Determine the [X, Y] coordinate at the center of the cell enclosing the given text.  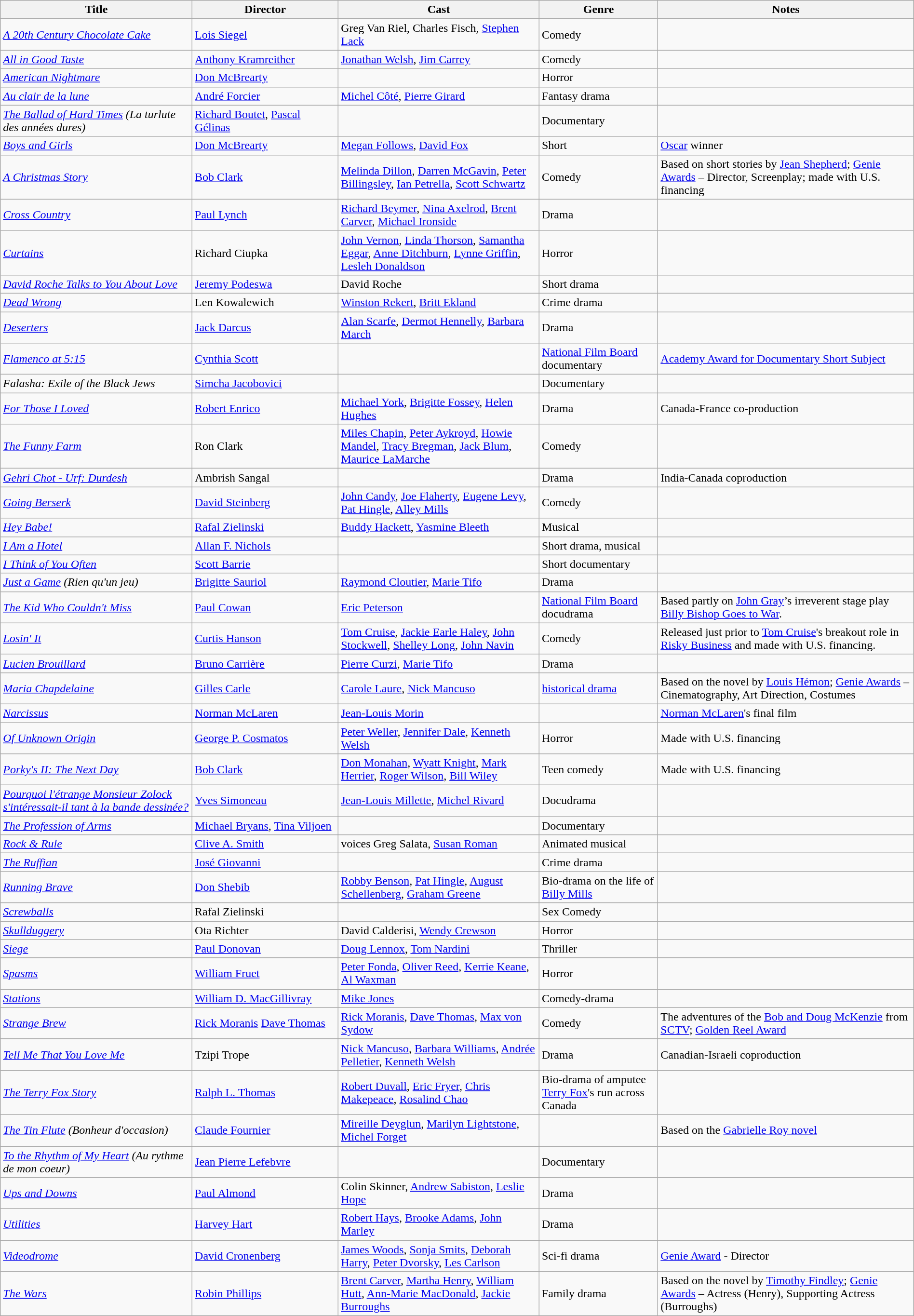
Brigitte Sauriol [265, 582]
Robert Duvall, Eric Fryer, Chris Makepeace, Rosalind Chao [439, 1092]
Based on the novel by Louis Hémon; Genie Awards – Cinematography, Art Direction, Costumes [786, 688]
Family drama [598, 1294]
David Roche Talks to You About Love [96, 284]
Curtains [96, 253]
The Profession of Arms [96, 826]
Jean Pierre Lefebvre [265, 1162]
Buddy Hackett, Yasmine Bleeth [439, 527]
Boys and Girls [96, 146]
For Those I Loved [96, 409]
Len Kowalewich [265, 302]
All in Good Taste [96, 59]
Yves Simoneau [265, 801]
Robby Benson, Pat Hingle, August Schellenberg, Graham Greene [439, 887]
John Vernon, Linda Thorson, Samantha Eggar, Anne Ditchburn, Lynne Griffin, Lesleh Donaldson [439, 253]
Clive A. Smith [265, 844]
Based on the Gabrielle Roy novel [786, 1130]
Released just prior to Tom Cruise's breakout role in Risky Business and made with U.S. financing. [786, 638]
Michael Bryans, Tina Viljoen [265, 826]
Michel Côté, Pierre Girard [439, 96]
Title [96, 10]
Deserters [96, 327]
Anthony Kramreither [265, 59]
Of Unknown Origin [96, 738]
Mireille Deyglun, Marilyn Lightstone, Michel Forget [439, 1130]
Academy Award for Documentary Short Subject [786, 359]
Short drama, musical [598, 546]
Jeremy Podeswa [265, 284]
Based on short stories by Jean Shepherd; Genie Awards – Director, Screenplay; made with U.S. financing [786, 177]
The adventures of the Bob and Doug McKenzie from SCTV; Golden Reel Award [786, 1023]
Just a Game (Rien qu'un jeu) [96, 582]
The Funny Farm [96, 446]
Ron Clark [265, 446]
Melinda Dillon, Darren McGavin, Peter Billingsley, Ian Petrella, Scott Schwartz [439, 177]
Nick Mancuso, Barbara Williams, Andrée Pelletier, Kenneth Welsh [439, 1055]
James Woods, Sonja Smits, Deborah Harry, Peter Dvorsky, Les Carlson [439, 1256]
Dead Wrong [96, 302]
Paul Donovan [265, 949]
Scott Barrie [265, 564]
Utilities [96, 1224]
Curtis Hanson [265, 638]
Hey Babe! [96, 527]
Michael York, Brigitte Fossey, Helen Hughes [439, 409]
The Terry Fox Story [96, 1092]
Ralph L. Thomas [265, 1092]
The Wars [96, 1294]
Running Brave [96, 887]
David Steinberg [265, 502]
Spasms [96, 974]
Rick Moranis, Dave Thomas, Max von Sydow [439, 1023]
Canadian-Israeli coproduction [786, 1055]
Teen comedy [598, 769]
Paul Cowan [265, 607]
David Roche [439, 284]
William Fruet [265, 974]
Lucien Brouillard [96, 663]
Jean-Louis Millette, Michel Rivard [439, 801]
Skullduggery [96, 930]
Bio-drama on the life of Billy Mills [598, 887]
Going Berserk [96, 502]
André Forcier [265, 96]
Peter Fonda, Oliver Reed, Kerrie Keane, Al Waxman [439, 974]
Pourquoi l'étrange Monsieur Zolock s'intéressait-il tant à la bande dessinée? [96, 801]
Richard Ciupka [265, 253]
Winston Rekert, Britt Ekland [439, 302]
Allan F. Nichols [265, 546]
Short drama [598, 284]
Colin Skinner, Andrew Sabiston, Leslie Hope [439, 1194]
Maria Chapdelaine [96, 688]
Norman McLaren [265, 713]
Megan Follows, David Fox [439, 146]
Bio-drama of amputee Terry Fox's run across Canada [598, 1092]
voices Greg Salata, Susan Roman [439, 844]
Short documentary [598, 564]
Screwballs [96, 912]
A 20th Century Chocolate Cake [96, 35]
Canada-France co-production [786, 409]
Videodrome [96, 1256]
Jack Darcus [265, 327]
A Christmas Story [96, 177]
Miles Chapin, Peter Aykroyd, Howie Mandel, Tracy Bregman, Jack Blum, Maurice LaMarche [439, 446]
Mike Jones [439, 998]
Ups and Downs [96, 1194]
Simcha Jacobovici [265, 384]
Notes [786, 10]
National Film Board docudrama [598, 607]
Gilles Carle [265, 688]
The Tin Flute (Bonheur d'occasion) [96, 1130]
I Am a Hotel [96, 546]
American Nightmare [96, 78]
Robin Phillips [265, 1294]
Porky's II: The Next Day [96, 769]
Robert Hays, Brooke Adams, John Marley [439, 1224]
Richard Boutet, Pascal Gélinas [265, 121]
José Giovanni [265, 862]
Rick Moranis Dave Thomas [265, 1023]
Oscar winner [786, 146]
Short [598, 146]
The Ruffian [96, 862]
Flamenco at 5:15 [96, 359]
Strange Brew [96, 1023]
Bruno Carrière [265, 663]
Richard Beymer, Nina Axelrod, Brent Carver, Michael Ironside [439, 215]
Sex Comedy [598, 912]
Director [265, 10]
David Cronenberg [265, 1256]
Thriller [598, 949]
Cross Country [96, 215]
Norman McLaren's final film [786, 713]
India-Canada coproduction [786, 478]
Paul Almond [265, 1194]
Cynthia Scott [265, 359]
Comedy-drama [598, 998]
Don Shebib [265, 887]
Genie Award - Director [786, 1256]
Doug Lennox, Tom Nardini [439, 949]
Harvey Hart [265, 1224]
Au clair de la lune [96, 96]
Cast [439, 10]
I Think of You Often [96, 564]
historical drama [598, 688]
Carole Laure, Nick Mancuso [439, 688]
Raymond Cloutier, Marie Tifo [439, 582]
Alan Scarfe, Dermot Hennelly, Barbara March [439, 327]
Rock & Rule [96, 844]
Jean-Louis Morin [439, 713]
Tom Cruise, Jackie Earle Haley, John Stockwell, Shelley Long, John Navin [439, 638]
Animated musical [598, 844]
Sci-fi drama [598, 1256]
Tzipi Trope [265, 1055]
Narcissus [96, 713]
William D. MacGillivray [265, 998]
David Calderisi, Wendy Crewson [439, 930]
National Film Board documentary [598, 359]
Docudrama [598, 801]
Ambrish Sangal [265, 478]
Pierre Curzi, Marie Tifo [439, 663]
George P. Cosmatos [265, 738]
Musical [598, 527]
Ota Richter [265, 930]
Losin' It [96, 638]
Gehri Chot - Urf: Durdesh [96, 478]
Don Monahan, Wyatt Knight, Mark Herrier, Roger Wilson, Bill Wiley [439, 769]
Based on the novel by Timothy Findley; Genie Awards – Actress (Henry), Supporting Actress (Burroughs) [786, 1294]
Peter Weller, Jennifer Dale, Kenneth Welsh [439, 738]
Brent Carver, Martha Henry, William Hutt, Ann-Marie MacDonald, Jackie Burroughs [439, 1294]
Siege [96, 949]
Paul Lynch [265, 215]
Fantasy drama [598, 96]
John Candy, Joe Flaherty, Eugene Levy, Pat Hingle, Alley Mills [439, 502]
Tell Me That You Love Me [96, 1055]
Stations [96, 998]
Eric Peterson [439, 607]
Robert Enrico [265, 409]
Genre [598, 10]
The Kid Who Couldn't Miss [96, 607]
The Ballad of Hard Times (La turlute des années dures) [96, 121]
Claude Fournier [265, 1130]
To the Rhythm of My Heart (Au rythme de mon coeur) [96, 1162]
Falasha: Exile of the Black Jews [96, 384]
Jonathan Welsh, Jim Carrey [439, 59]
Greg Van Riel, Charles Fisch, Stephen Lack [439, 35]
Based partly on John Gray’s irreverent stage play Billy Bishop Goes to War. [786, 607]
Lois Siegel [265, 35]
